Search for the cell housing the specified text and yield its (x, y) center coordinate. 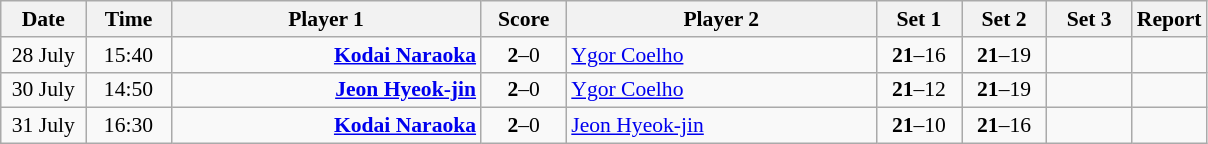
30 July (44, 90)
28 July (44, 55)
Set 2 (1004, 19)
Score (524, 19)
14:50 (128, 90)
31 July (44, 126)
21–10 (918, 126)
Player 2 (721, 19)
21–12 (918, 90)
16:30 (128, 126)
Date (44, 19)
Player 1 (326, 19)
Set 3 (1090, 19)
Report (1170, 19)
15:40 (128, 55)
Time (128, 19)
Set 1 (918, 19)
